From the cell containing the given text, extract its center point as [X, Y] coordinate. 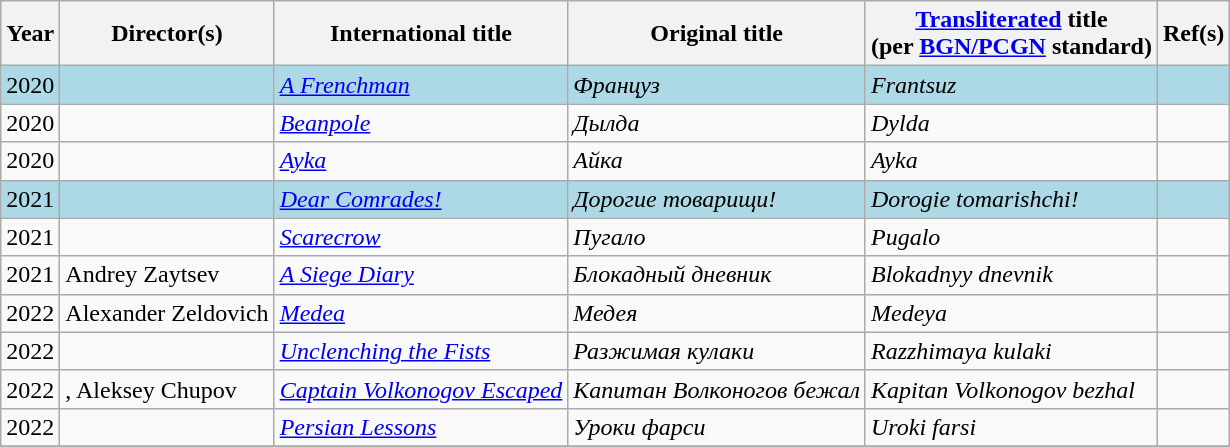
Капитан Волконогов бежал [717, 389]
Andrey Zaytsev [167, 275]
Dear Comrades! [421, 199]
Razzhimaya kulaki [1011, 351]
Уроки фарси [717, 427]
Ref(s) [1193, 34]
Blokadnyy dnevnik [1011, 275]
Dylda [1011, 123]
Айка [717, 161]
Medea [421, 313]
Frantsuz [1011, 85]
Alexander Zeldovich [167, 313]
Persian Lessons [421, 427]
Француз [717, 85]
Блокадный дневник [717, 275]
Scarecrow [421, 237]
Year [30, 34]
Original title [717, 34]
Uroki farsi [1011, 427]
Kapitan Volkonogov bezhal [1011, 389]
Pugalo [1011, 237]
Дорогие товарищи! [717, 199]
Director(s) [167, 34]
A Siege Diary [421, 275]
Медея [717, 313]
Captain Volkonogov Escaped [421, 389]
A Frenchman [421, 85]
Unclenching the Fists [421, 351]
Medeya [1011, 313]
International title [421, 34]
, Aleksey Chupov [167, 389]
Дылда [717, 123]
Разжимая кулаки [717, 351]
Пугало [717, 237]
Dorogie tomarishchi! [1011, 199]
Transliterated title(per BGN/PCGN standard) [1011, 34]
Beanpole [421, 123]
